Capture the cell that displays the provided text and extract its [x, y] central coordinate. 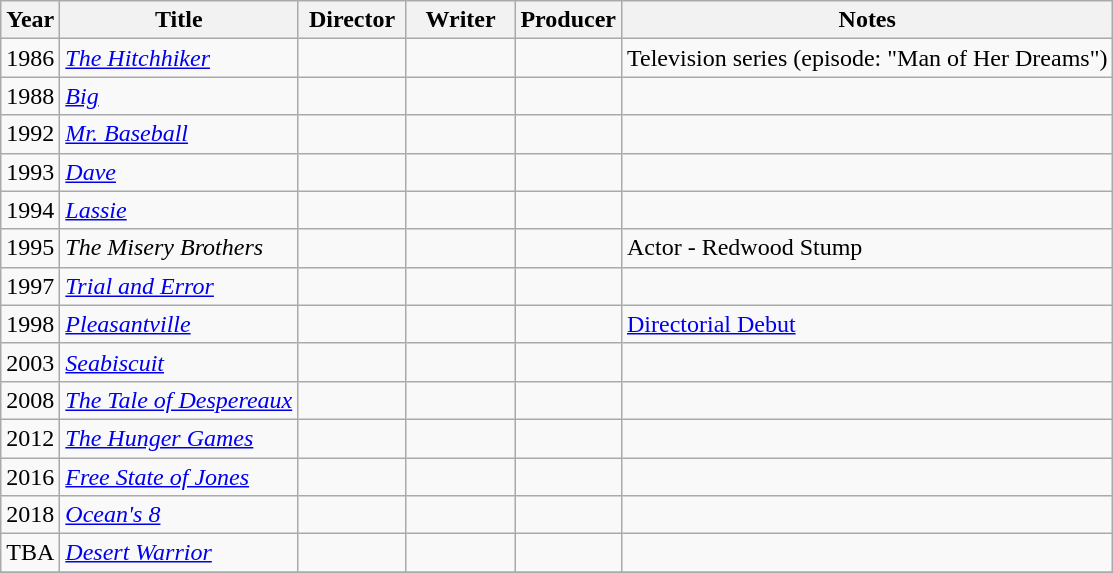
1994 [30, 210]
Lassie [179, 210]
1995 [30, 248]
Desert Warrior [179, 553]
1998 [30, 324]
Producer [568, 20]
The Misery Brothers [179, 248]
Mr. Baseball [179, 134]
2016 [30, 477]
2018 [30, 515]
Television series (episode: "Man of Her Dreams") [867, 58]
The Hunger Games [179, 438]
Pleasantville [179, 324]
Big [179, 96]
Ocean's 8 [179, 515]
Title [179, 20]
2003 [30, 362]
Dave [179, 172]
Actor - Redwood Stump [867, 248]
Director [352, 20]
Year [30, 20]
1993 [30, 172]
TBA [30, 553]
1992 [30, 134]
Notes [867, 20]
1997 [30, 286]
Seabiscuit [179, 362]
Trial and Error [179, 286]
2008 [30, 400]
2012 [30, 438]
1988 [30, 96]
Writer [460, 20]
1986 [30, 58]
The Tale of Despereaux [179, 400]
Directorial Debut [867, 324]
The Hitchhiker [179, 58]
Free State of Jones [179, 477]
